Locate the cell with the specified text and output its [X, Y] center coordinate. 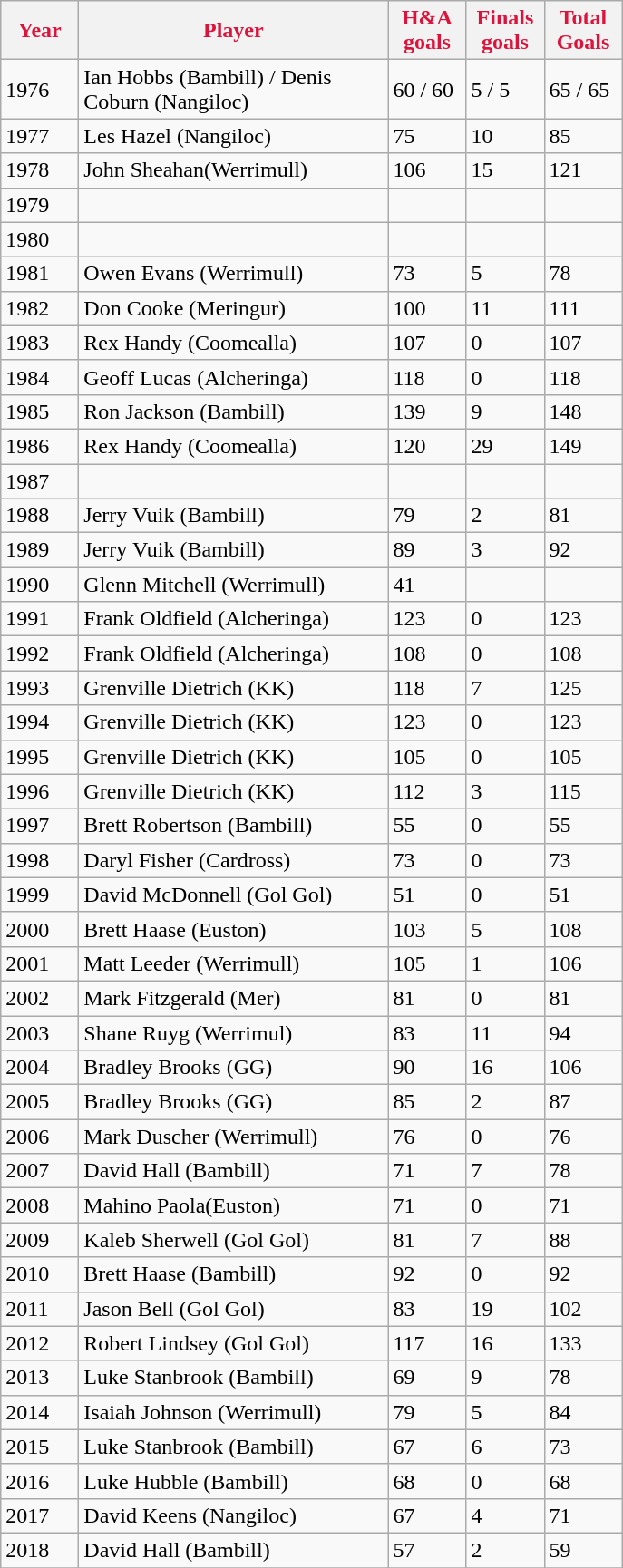
Total Goals [583, 31]
5 / 5 [505, 89]
149 [583, 446]
133 [583, 1343]
121 [583, 170]
David Keens (Nangiloc) [234, 1515]
Owen Evans (Werrimull) [234, 274]
Mark Fitzgerald (Mer) [234, 998]
90 [427, 1068]
1987 [40, 481]
115 [583, 791]
1998 [40, 860]
2015 [40, 1447]
1988 [40, 516]
102 [583, 1309]
1994 [40, 722]
Brett Haase (Bambill) [234, 1274]
Finals goals [505, 31]
2014 [40, 1412]
1997 [40, 826]
Robert Lindsey (Gol Gol) [234, 1343]
59 [583, 1550]
1978 [40, 170]
1996 [40, 791]
2012 [40, 1343]
10 [505, 136]
2004 [40, 1068]
2008 [40, 1205]
41 [427, 585]
Matt Leeder (Werrimull) [234, 963]
1999 [40, 895]
1995 [40, 757]
Mark Duscher (Werrimull) [234, 1137]
112 [427, 791]
1989 [40, 550]
1982 [40, 308]
88 [583, 1240]
1979 [40, 205]
H&A goals [427, 31]
89 [427, 550]
Isaiah Johnson (Werrimull) [234, 1412]
1992 [40, 653]
2007 [40, 1171]
1986 [40, 446]
139 [427, 411]
2017 [40, 1515]
120 [427, 446]
84 [583, 1412]
2018 [40, 1550]
2010 [40, 1274]
Player [234, 31]
2000 [40, 929]
1980 [40, 239]
57 [427, 1550]
148 [583, 411]
29 [505, 446]
Glenn Mitchell (Werrimull) [234, 585]
15 [505, 170]
1991 [40, 619]
19 [505, 1309]
75 [427, 136]
2013 [40, 1378]
Don Cooke (Meringur) [234, 308]
Mahino Paola(Euston) [234, 1205]
6 [505, 1447]
1977 [40, 136]
2009 [40, 1240]
1990 [40, 585]
1993 [40, 688]
1981 [40, 274]
94 [583, 1032]
4 [505, 1515]
Kaleb Sherwell (Gol Gol) [234, 1240]
117 [427, 1343]
1984 [40, 377]
Brett Haase (Euston) [234, 929]
60 / 60 [427, 89]
2016 [40, 1481]
Ron Jackson (Bambill) [234, 411]
John Sheahan(Werrimull) [234, 170]
Ian Hobbs (Bambill) / Denis Coburn (Nangiloc) [234, 89]
2003 [40, 1032]
Jason Bell (Gol Gol) [234, 1309]
111 [583, 308]
65 / 65 [583, 89]
103 [427, 929]
Year [40, 31]
69 [427, 1378]
Brett Robertson (Bambill) [234, 826]
100 [427, 308]
1976 [40, 89]
Shane Ruyg (Werrimul) [234, 1032]
Daryl Fisher (Cardross) [234, 860]
1985 [40, 411]
1 [505, 963]
2002 [40, 998]
David McDonnell (Gol Gol) [234, 895]
Geoff Lucas (Alcheringa) [234, 377]
Luke Hubble (Bambill) [234, 1481]
2011 [40, 1309]
2001 [40, 963]
Les Hazel (Nangiloc) [234, 136]
87 [583, 1102]
1983 [40, 343]
2005 [40, 1102]
125 [583, 688]
2006 [40, 1137]
